Capture the cell that displays the provided text and extract its (X, Y) central coordinate. 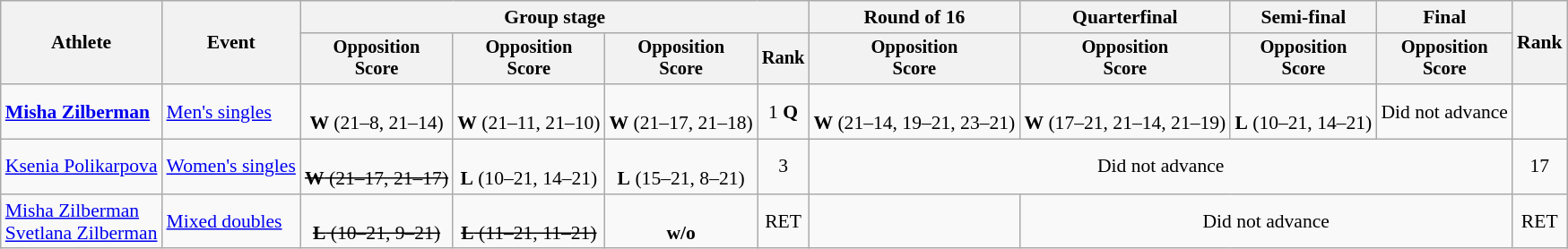
Men's singles (231, 111)
3 (784, 167)
Event (231, 43)
Round of 16 (914, 17)
Misha ZilbermanSvetlana Zilberman (82, 222)
L (11–21, 11–21) (529, 222)
W (21–11, 21–10) (529, 111)
w/o (681, 222)
Ksenia Polikarpova (82, 167)
Misha Zilberman (82, 111)
L (10–21, 9–21) (377, 222)
Semi-final (1304, 17)
Women's singles (231, 167)
W (21–14, 19–21, 23–21) (914, 111)
W (17–21, 21–14, 21–19) (1124, 111)
Quarterfinal (1124, 17)
17 (1540, 167)
Final (1444, 17)
W (21–8, 21–14) (377, 111)
Athlete (82, 43)
Mixed doubles (231, 222)
L (15–21, 8–21) (681, 167)
W (21–17, 21–18) (681, 111)
W (21–17, 21–17) (377, 167)
1 Q (784, 111)
Group stage (554, 17)
